Detect which cell encompasses the target text, then output its [X, Y] center coordinate. 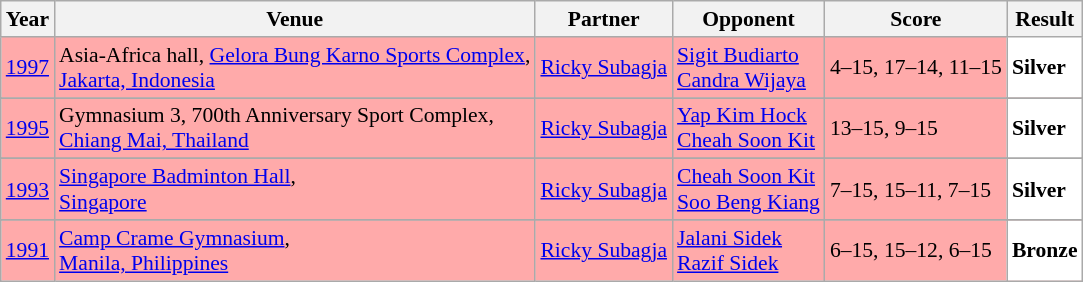
1995 [28, 128]
Year [28, 19]
4–15, 17–14, 11–15 [916, 68]
6–15, 15–12, 6–15 [916, 250]
13–15, 9–15 [916, 128]
1993 [28, 190]
Result [1045, 19]
Asia-Africa hall, Gelora Bung Karno Sports Complex,Jakarta, Indonesia [294, 68]
7–15, 15–11, 7–15 [916, 190]
Score [916, 19]
Partner [604, 19]
Venue [294, 19]
Camp Crame Gymnasium,Manila, Philippines [294, 250]
Singapore Badminton Hall,Singapore [294, 190]
Cheah Soon Kit Soo Beng Kiang [748, 190]
1997 [28, 68]
Gymnasium 3, 700th Anniversary Sport Complex,Chiang Mai, Thailand [294, 128]
Sigit Budiarto Candra Wijaya [748, 68]
Jalani Sidek Razif Sidek [748, 250]
1991 [28, 250]
Opponent [748, 19]
Bronze [1045, 250]
Yap Kim Hock Cheah Soon Kit [748, 128]
